Return the (x, y) coordinate for the center point of the cell that contains the specified text.  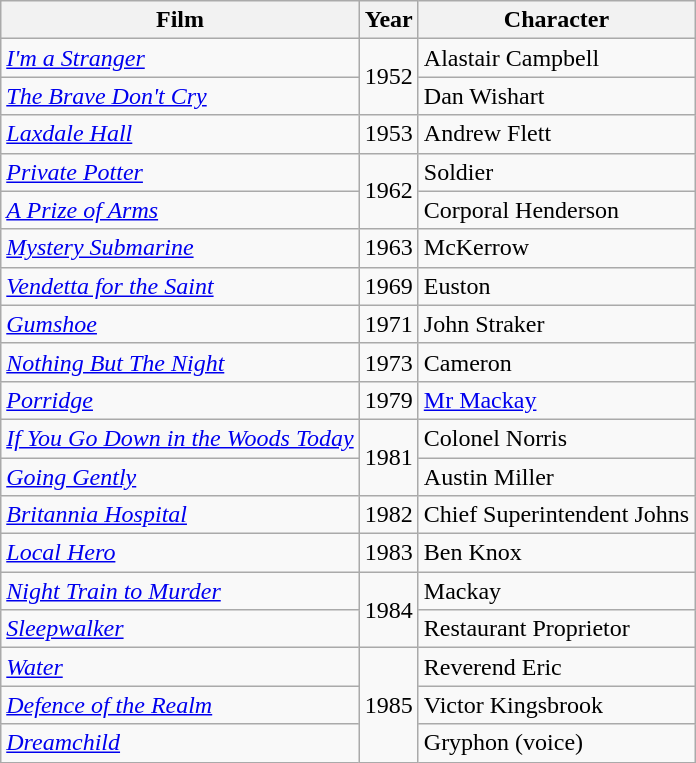
The Brave Don't Cry (180, 96)
Colonel Norris (556, 438)
Ben Knox (556, 553)
Laxdale Hall (180, 134)
Alastair Campbell (556, 58)
1952 (388, 77)
Sleepwalker (180, 629)
Private Potter (180, 172)
1979 (388, 400)
Mystery Submarine (180, 248)
I'm a Stranger (180, 58)
1969 (388, 286)
1984 (388, 610)
Euston (556, 286)
Gumshoe (180, 324)
Dreamchild (180, 743)
Corporal Henderson (556, 210)
Local Hero (180, 553)
Defence of the Realm (180, 705)
Reverend Eric (556, 667)
Vendetta for the Saint (180, 286)
Film (180, 20)
Year (388, 20)
Character (556, 20)
1953 (388, 134)
Going Gently (180, 477)
1963 (388, 248)
1981 (388, 457)
1985 (388, 705)
1962 (388, 191)
McKerrow (556, 248)
John Straker (556, 324)
Porridge (180, 400)
Water (180, 667)
1973 (388, 362)
A Prize of Arms (180, 210)
Victor Kingsbrook (556, 705)
Soldier (556, 172)
Austin Miller (556, 477)
Mackay (556, 591)
Mr Mackay (556, 400)
1983 (388, 553)
1971 (388, 324)
Gryphon (voice) (556, 743)
Cameron (556, 362)
Restaurant Proprietor (556, 629)
Night Train to Murder (180, 591)
Nothing But The Night (180, 362)
Andrew Flett (556, 134)
Dan Wishart (556, 96)
Britannia Hospital (180, 515)
1982 (388, 515)
Chief Superintendent Johns (556, 515)
If You Go Down in the Woods Today (180, 438)
